Return (x, y) of the center of cell containing provided text 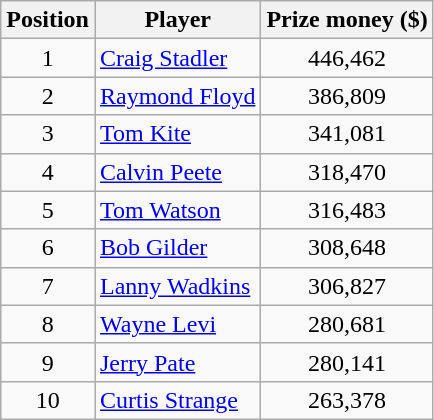
Jerry Pate (177, 362)
10 (48, 400)
8 (48, 324)
Curtis Strange (177, 400)
Prize money ($) (347, 20)
280,681 (347, 324)
Position (48, 20)
Lanny Wadkins (177, 286)
Raymond Floyd (177, 96)
1 (48, 58)
Calvin Peete (177, 172)
386,809 (347, 96)
Wayne Levi (177, 324)
446,462 (347, 58)
6 (48, 248)
Bob Gilder (177, 248)
Tom Watson (177, 210)
2 (48, 96)
341,081 (347, 134)
Craig Stadler (177, 58)
280,141 (347, 362)
5 (48, 210)
Tom Kite (177, 134)
7 (48, 286)
4 (48, 172)
308,648 (347, 248)
9 (48, 362)
Player (177, 20)
316,483 (347, 210)
306,827 (347, 286)
318,470 (347, 172)
263,378 (347, 400)
3 (48, 134)
